Pinpoint the cell where the given text exists, returning its (x, y) midpoint coordinate. 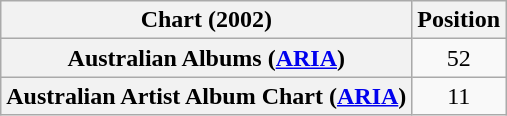
Position (459, 20)
11 (459, 96)
Chart (2002) (206, 20)
Australian Albums (ARIA) (206, 58)
Australian Artist Album Chart (ARIA) (206, 96)
52 (459, 58)
